Find where the given text appears and provide that cell's center as [x, y] coordinate. 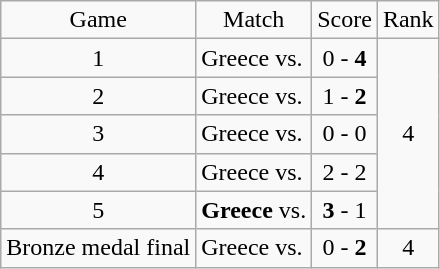
1 - 2 [345, 96]
Game [98, 20]
0 - 0 [345, 134]
Bronze medal final [98, 248]
3 - 1 [345, 210]
Score [345, 20]
Match [254, 20]
3 [98, 134]
1 [98, 58]
2 - 2 [345, 172]
0 - 4 [345, 58]
2 [98, 96]
5 [98, 210]
0 - 2 [345, 248]
Rank [408, 20]
